Search for the cell housing the specified text and yield its (x, y) center coordinate. 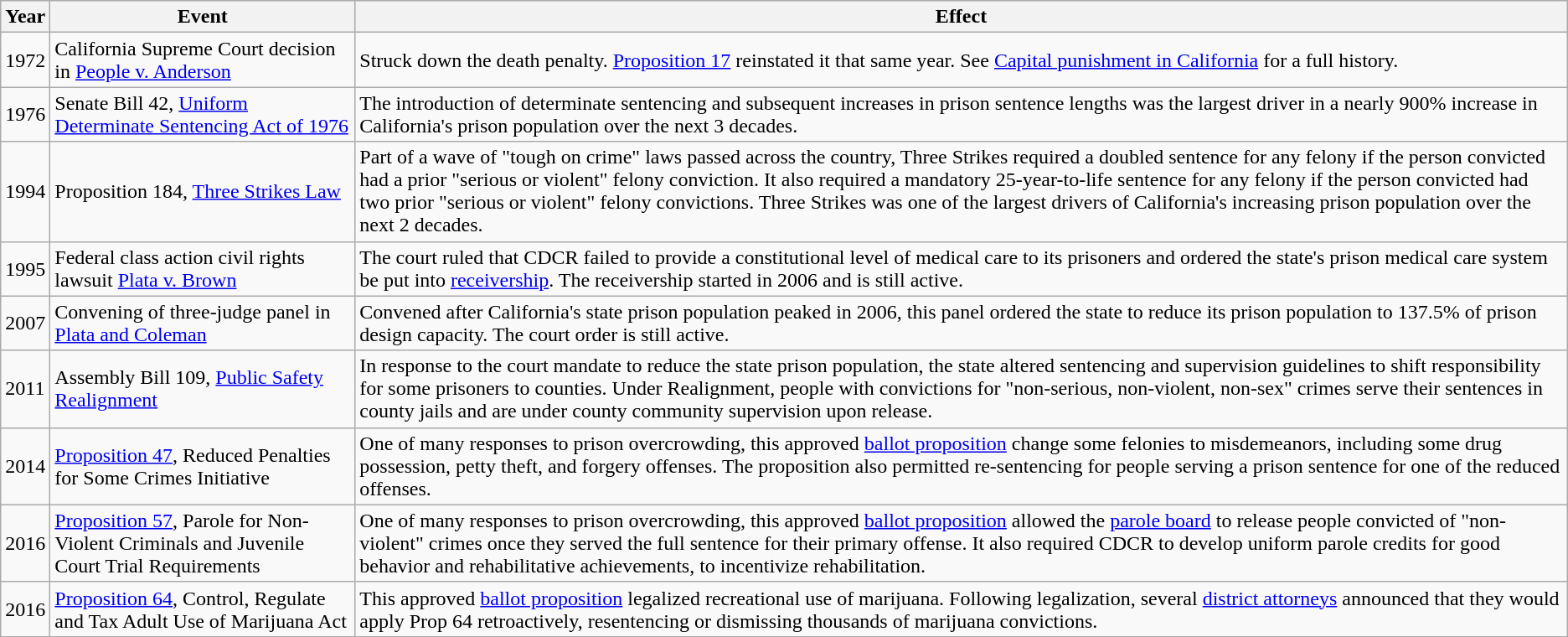
Event (203, 17)
Proposition 47, Reduced Penalties for Some Crimes Initiative (203, 466)
Convening of three-judge panel in Plata and Coleman (203, 324)
2014 (25, 466)
1972 (25, 60)
Effect (962, 17)
2011 (25, 389)
2007 (25, 324)
Proposition 184, Three Strikes Law (203, 191)
Senate Bill 42, Uniform Determinate Sentencing Act of 1976 (203, 114)
1994 (25, 191)
Proposition 64, Control, Regulate and Tax Adult Use of Marijuana Act (203, 609)
Assembly Bill 109, Public Safety Realignment (203, 389)
Proposition 57, Parole for Non-Violent Criminals and Juvenile Court Trial Requirements (203, 543)
Struck down the death penalty. Proposition 17 reinstated it that same year. See Capital punishment in California for a full history. (962, 60)
Federal class action civil rights lawsuit Plata v. Brown (203, 268)
California Supreme Court decision in People v. Anderson (203, 60)
Year (25, 17)
1995 (25, 268)
1976 (25, 114)
